Detect which cell encompasses the target text, then output its (X, Y) center coordinate. 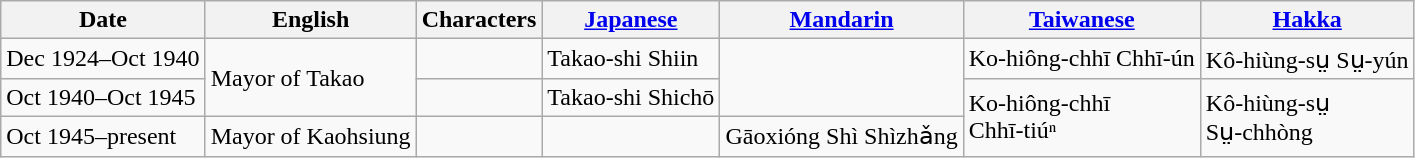
Mayor of Kaohsiung (310, 136)
Hakka (1307, 20)
Ko-hiông-chhī Chhī-ún (1082, 59)
Kô-hiùng-sṳ Sṳ-yún (1307, 59)
Ko-hiông-chhīChhī-tiúⁿ (1082, 117)
Kô-hiùng-sṳSṳ-chhòng (1307, 117)
Takao-shi Shichō (631, 97)
Oct 1945–present (103, 136)
Takao-shi Shiin (631, 59)
Japanese (631, 20)
Taiwanese (1082, 20)
Characters (479, 20)
Oct 1940–Oct 1945 (103, 97)
Date (103, 20)
Dec 1924–Oct 1940 (103, 59)
Mandarin (842, 20)
Gāoxióng Shì Shìzhǎng (842, 136)
Mayor of Takao (310, 78)
English (310, 20)
